Return the (x, y) coordinate for the center point of the cell that contains the specified text.  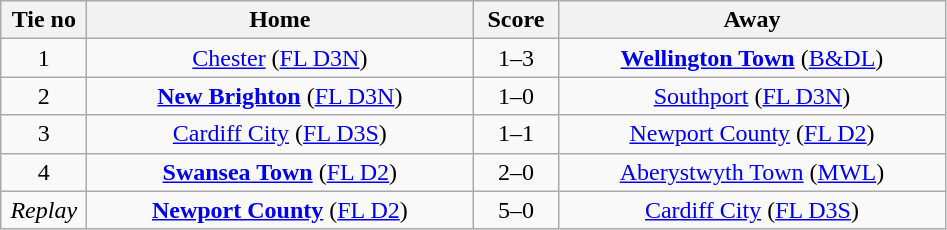
Wellington Town (B&DL) (752, 58)
Tie no (44, 20)
Aberystwyth Town (MWL) (752, 172)
1–3 (516, 58)
Home (280, 20)
1–1 (516, 134)
2–0 (516, 172)
1 (44, 58)
1–0 (516, 96)
Swansea Town (FL D2) (280, 172)
Southport (FL D3N) (752, 96)
Replay (44, 210)
2 (44, 96)
5–0 (516, 210)
New Brighton (FL D3N) (280, 96)
Chester (FL D3N) (280, 58)
Away (752, 20)
Score (516, 20)
4 (44, 172)
3 (44, 134)
